For the text-containing cell, return its midpoint in [X, Y] coordinate format. 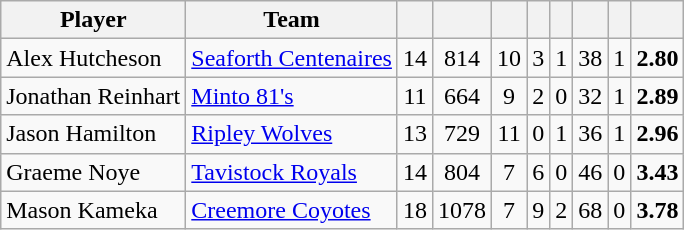
Mason Kameka [94, 210]
2.80 [658, 58]
Minto 81's [292, 96]
3 [538, 58]
Player [94, 20]
664 [462, 96]
3.43 [658, 172]
Seaforth Centenaires [292, 58]
814 [462, 58]
3.78 [658, 210]
Creemore Coyotes [292, 210]
38 [590, 58]
18 [414, 210]
Team [292, 20]
2.96 [658, 134]
32 [590, 96]
6 [538, 172]
Ripley Wolves [292, 134]
Graeme Noye [94, 172]
729 [462, 134]
10 [510, 58]
68 [590, 210]
13 [414, 134]
36 [590, 134]
Tavistock Royals [292, 172]
804 [462, 172]
2.89 [658, 96]
46 [590, 172]
1078 [462, 210]
Jason Hamilton [94, 134]
Jonathan Reinhart [94, 96]
Alex Hutcheson [94, 58]
